Return the [X, Y] coordinate for the center point of the cell that contains the specified text.  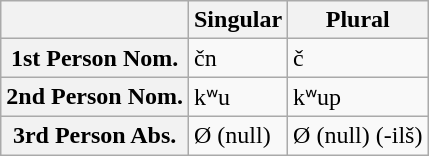
3rd Person Abs. [95, 135]
1st Person Nom. [95, 58]
Ø (null) (-ilš) [358, 135]
Singular [238, 20]
Ø (null) [238, 135]
Plural [358, 20]
čn [238, 58]
2nd Person Nom. [95, 97]
kʷu [238, 97]
č [358, 58]
kʷup [358, 97]
